Extract the (X, Y) coordinate from the center of the cell holding the provided text.  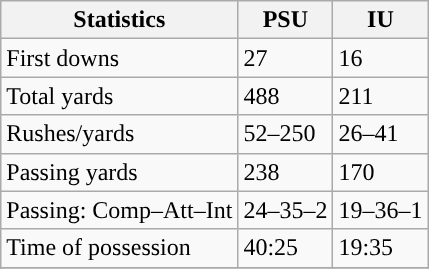
19–36–1 (380, 210)
Time of possession (120, 248)
Statistics (120, 20)
170 (380, 172)
PSU (286, 20)
Rushes/yards (120, 134)
27 (286, 58)
52–250 (286, 134)
Total yards (120, 96)
Passing: Comp–Att–Int (120, 210)
211 (380, 96)
40:25 (286, 248)
26–41 (380, 134)
IU (380, 20)
Passing yards (120, 172)
24–35–2 (286, 210)
488 (286, 96)
238 (286, 172)
19:35 (380, 248)
16 (380, 58)
First downs (120, 58)
